Extract the [X, Y] coordinate from the center of the cell holding the provided text.  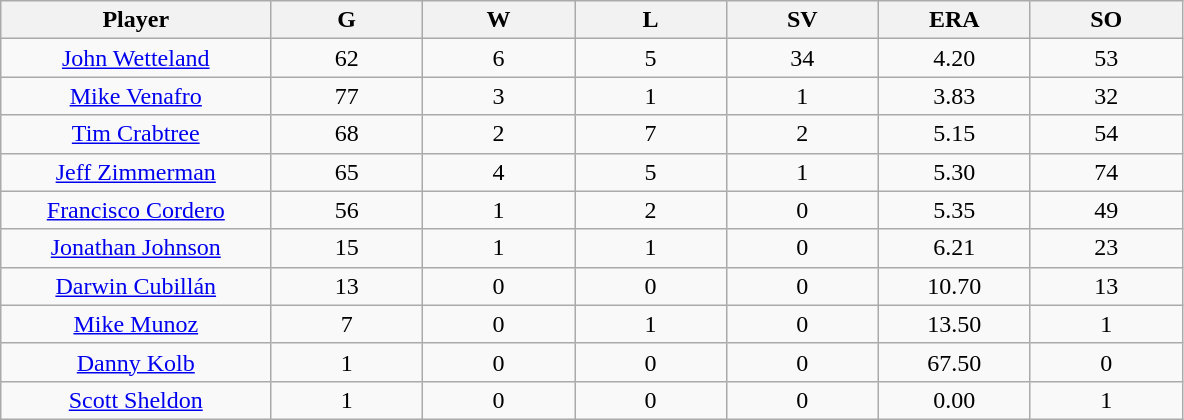
4 [499, 172]
John Wetteland [136, 58]
67.50 [954, 362]
Danny Kolb [136, 362]
15 [347, 248]
W [499, 20]
3 [499, 96]
Jonathan Johnson [136, 248]
5.15 [954, 134]
Jeff Zimmerman [136, 172]
68 [347, 134]
Tim Crabtree [136, 134]
5.30 [954, 172]
49 [1106, 210]
Player [136, 20]
23 [1106, 248]
5.35 [954, 210]
SO [1106, 20]
4.20 [954, 58]
54 [1106, 134]
ERA [954, 20]
62 [347, 58]
0.00 [954, 400]
Scott Sheldon [136, 400]
77 [347, 96]
6.21 [954, 248]
34 [802, 58]
SV [802, 20]
10.70 [954, 286]
Mike Munoz [136, 324]
53 [1106, 58]
G [347, 20]
65 [347, 172]
3.83 [954, 96]
L [651, 20]
74 [1106, 172]
56 [347, 210]
Francisco Cordero [136, 210]
Mike Venafro [136, 96]
32 [1106, 96]
Darwin Cubillán [136, 286]
13.50 [954, 324]
6 [499, 58]
